Scan for the cell matching the given text and deliver its [x, y] coordinate at center. 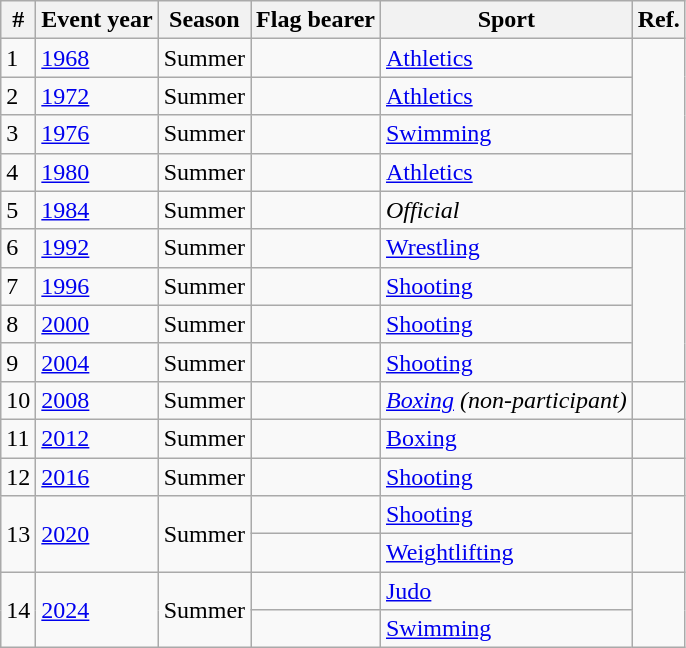
Wrestling [506, 248]
2000 [97, 324]
2016 [97, 477]
12 [18, 477]
Official [506, 210]
Flag bearer [316, 20]
6 [18, 248]
9 [18, 362]
1972 [97, 96]
13 [18, 534]
2004 [97, 362]
1 [18, 58]
1984 [97, 210]
1992 [97, 248]
2012 [97, 438]
2024 [97, 610]
Weightlifting [506, 553]
Boxing (non-participant) [506, 400]
10 [18, 400]
Sport [506, 20]
1976 [97, 134]
1980 [97, 172]
7 [18, 286]
14 [18, 610]
5 [18, 210]
8 [18, 324]
1968 [97, 58]
4 [18, 172]
11 [18, 438]
# [18, 20]
1996 [97, 286]
Judo [506, 591]
3 [18, 134]
Season [204, 20]
2 [18, 96]
Boxing [506, 438]
Event year [97, 20]
2008 [97, 400]
Ref. [658, 20]
2020 [97, 534]
